Locate the cell with the specified text and output its (x, y) center coordinate. 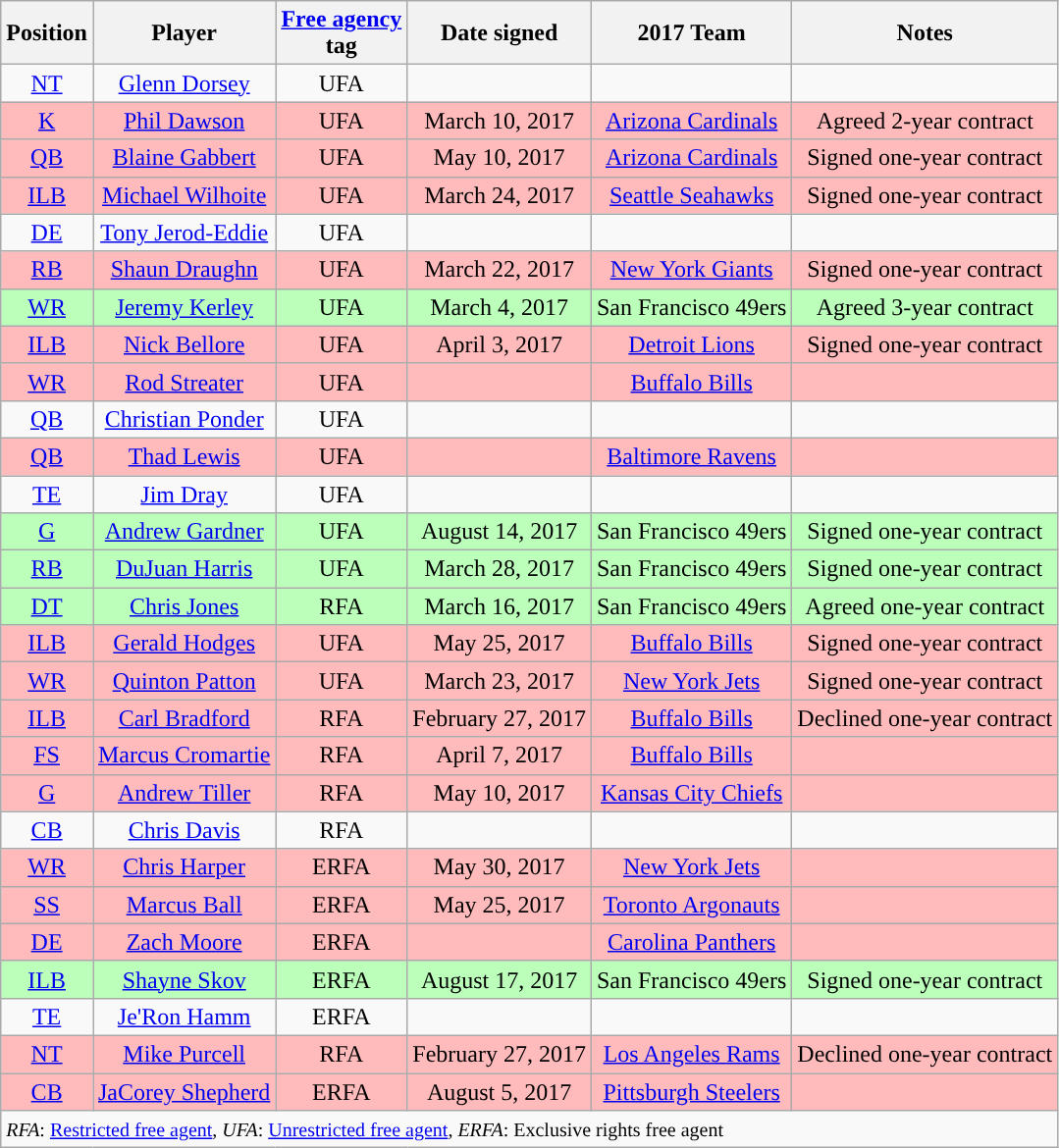
2017 Team (691, 33)
Andrew Tiller (184, 793)
April 7, 2017 (500, 756)
Marcus Ball (184, 905)
Marcus Cromartie (184, 756)
March 23, 2017 (500, 681)
Phil Dawson (184, 121)
Chris Jones (184, 606)
New York Giants (691, 270)
April 3, 2017 (500, 344)
Rod Streater (184, 382)
Andrew Gardner (184, 532)
March 4, 2017 (500, 307)
Toronto Argonauts (691, 905)
Seattle Seahawks (691, 195)
Free agencytag (342, 33)
Position (47, 33)
August 5, 2017 (500, 1092)
Agreed 2-year contract (925, 121)
Glenn Dorsey (184, 83)
Jim Dray (184, 494)
FS (47, 756)
Kansas City Chiefs (691, 793)
Detroit Lions (691, 344)
Pittsburgh Steelers (691, 1092)
Carolina Panthers (691, 942)
Shaun Draughn (184, 270)
Los Angeles Rams (691, 1054)
Gerald Hodges (184, 644)
March 28, 2017 (500, 569)
Zach Moore (184, 942)
Agreed 3-year contract (925, 307)
Mike Purcell (184, 1054)
DuJuan Harris (184, 569)
SS (47, 905)
March 10, 2017 (500, 121)
Chris Harper (184, 867)
DT (47, 606)
RFA: Restricted free agent, UFA: Unrestricted free agent, ERFA: Exclusive rights free agent (530, 1129)
Thad Lewis (184, 456)
Christian Ponder (184, 419)
Quinton Patton (184, 681)
JaCorey Shepherd (184, 1092)
Baltimore Ravens (691, 456)
Tony Jerod-Eddie (184, 233)
Carl Bradford (184, 718)
August 17, 2017 (500, 979)
August 14, 2017 (500, 532)
Nick Bellore (184, 344)
Player (184, 33)
March 22, 2017 (500, 270)
Jeremy Kerley (184, 307)
Shayne Skov (184, 979)
Michael Wilhoite (184, 195)
March 24, 2017 (500, 195)
Notes (925, 33)
Blaine Gabbert (184, 158)
Date signed (500, 33)
K (47, 121)
Je'Ron Hamm (184, 1017)
March 16, 2017 (500, 606)
Agreed one-year contract (925, 606)
May 30, 2017 (500, 867)
Chris Davis (184, 830)
